Output the [X, Y] coordinate of the center of the cell containing the given text.  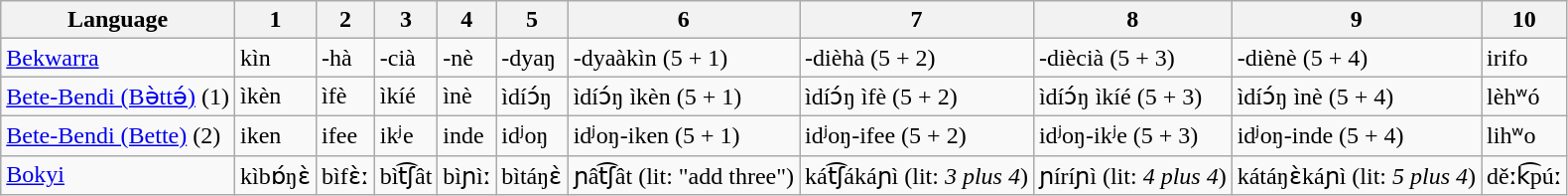
ìdíɔ́ŋ ìkèn (5 + 1) [683, 97]
idʲoŋ-ifee (5 + 2) [917, 135]
Bekwarra [118, 58]
ìkíé [406, 97]
Bete-Bendi (Bə̀ttə́) (1) [118, 97]
kát͡ʃákáɲì (lit: 3 plus 4) [917, 175]
4 [466, 20]
ìdíɔ́ŋ ìkíé (5 + 3) [1132, 97]
Language [118, 20]
Bete-Bendi (Bette) (2) [118, 135]
inde [466, 135]
6 [683, 20]
bìfɛ̀ː [345, 175]
idʲoŋ [532, 135]
2 [345, 20]
ɲíríɲì (lit: 4 plus 4) [1132, 175]
9 [1356, 20]
10 [1524, 20]
-dièhà (5 + 2) [917, 58]
bìɲìː [466, 175]
ifee [345, 135]
lèhʷó [1524, 97]
-dyaŋ [532, 58]
iken [275, 135]
kìbɒ́ŋɛ̀ [275, 175]
kátáŋɛ̀káɲì (lit: 5 plus 4) [1356, 175]
7 [917, 20]
-dyaàkìn (5 + 1) [683, 58]
bìtáŋɛ̀ [532, 175]
ìkèn [275, 97]
děːk͡púː [1524, 175]
ikʲe [406, 135]
ìdíɔ́ŋ ìfè (5 + 2) [917, 97]
idʲoŋ-inde (5 + 4) [1356, 135]
kìn [275, 58]
ìfè [345, 97]
idʲoŋ-ikʲe (5 + 3) [1132, 135]
ìdíɔ́ŋ [532, 97]
-hà [345, 58]
bìt͡ʃât [406, 175]
5 [532, 20]
8 [1132, 20]
ɲât͡ʃât (lit: "add three") [683, 175]
Bokyi [118, 175]
ìnè [466, 97]
ìdíɔ́ŋ ìnè (5 + 4) [1356, 97]
-diècià (5 + 3) [1132, 58]
-cià [406, 58]
1 [275, 20]
-nè [466, 58]
-diènè (5 + 4) [1356, 58]
3 [406, 20]
lihʷo [1524, 135]
idʲoŋ-iken (5 + 1) [683, 135]
irifo [1524, 58]
